Capture the cell that displays the provided text and extract its (x, y) central coordinate. 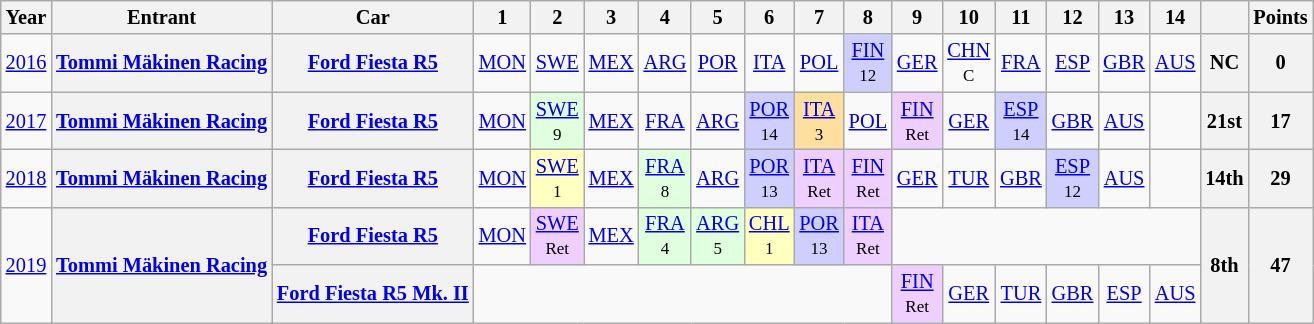
ESP14 (1021, 121)
2 (558, 17)
Year (26, 17)
2016 (26, 63)
47 (1281, 264)
2019 (26, 264)
FIN12 (868, 63)
FRA8 (666, 178)
ESP12 (1073, 178)
2018 (26, 178)
9 (917, 17)
0 (1281, 63)
Ford Fiesta R5 Mk. II (373, 294)
SWE (558, 63)
14th (1224, 178)
CHNC (968, 63)
ITA3 (818, 121)
29 (1281, 178)
NC (1224, 63)
ARG5 (718, 236)
13 (1124, 17)
CHL1 (769, 236)
Points (1281, 17)
8th (1224, 264)
12 (1073, 17)
3 (612, 17)
8 (868, 17)
SWE1 (558, 178)
1 (502, 17)
Entrant (162, 17)
Car (373, 17)
4 (666, 17)
5 (718, 17)
17 (1281, 121)
FRA4 (666, 236)
POR (718, 63)
21st (1224, 121)
SWE9 (558, 121)
2017 (26, 121)
SWERet (558, 236)
ITA (769, 63)
6 (769, 17)
7 (818, 17)
10 (968, 17)
POR14 (769, 121)
11 (1021, 17)
14 (1175, 17)
